Extract the (X, Y) coordinate from the center of the cell holding the provided text.  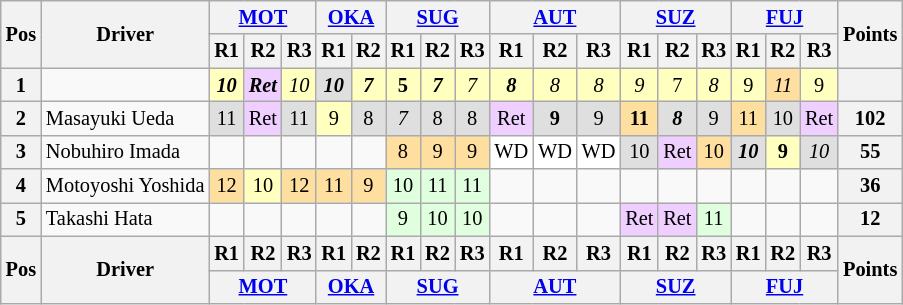
1 (21, 85)
102 (870, 118)
36 (870, 186)
Nobuhiro Imada (125, 152)
Takashi Hata (125, 219)
3 (21, 152)
Masayuki Ueda (125, 118)
55 (870, 152)
Motoyoshi Yoshida (125, 186)
2 (21, 118)
4 (21, 186)
